Output the [X, Y] coordinate of the center of the cell containing the given text.  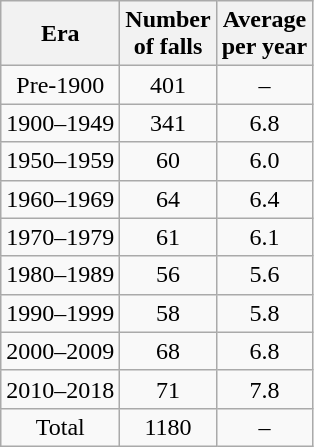
60 [168, 161]
1990–1999 [60, 313]
Total [60, 427]
401 [168, 85]
71 [168, 389]
58 [168, 313]
56 [168, 275]
7.8 [264, 389]
Pre-1900 [60, 85]
2000–2009 [60, 351]
1180 [168, 427]
6.1 [264, 237]
5.6 [264, 275]
1980–1989 [60, 275]
Era [60, 34]
5.8 [264, 313]
341 [168, 123]
6.4 [264, 199]
Numberof falls [168, 34]
2010–2018 [60, 389]
6.0 [264, 161]
Average per year [264, 34]
1960–1969 [60, 199]
1900–1949 [60, 123]
1970–1979 [60, 237]
61 [168, 237]
68 [168, 351]
1950–1959 [60, 161]
64 [168, 199]
